Output the (x, y) coordinate of the center of the cell containing the given text.  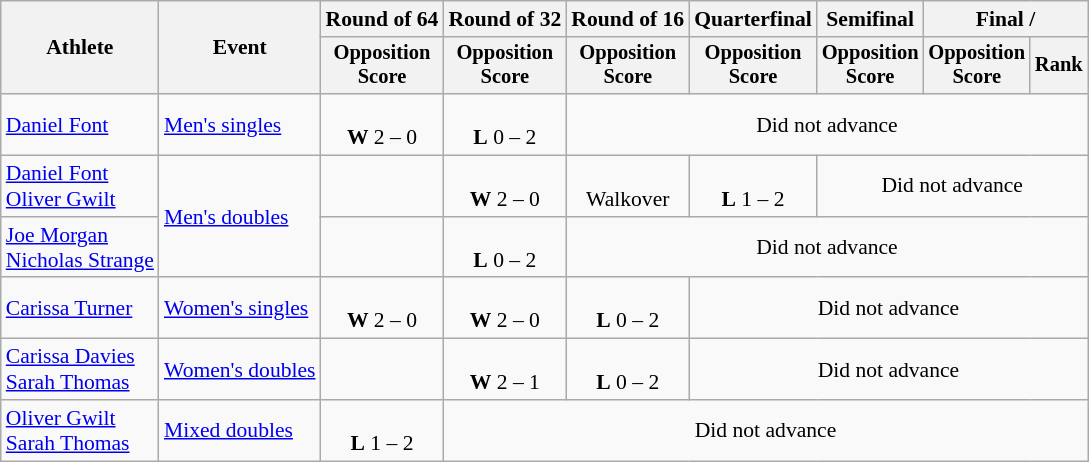
Quarterfinal (753, 19)
Men's singles (240, 124)
Round of 16 (628, 19)
Carissa DaviesSarah Thomas (80, 370)
W 2 – 1 (504, 370)
Round of 64 (382, 19)
Semifinal (870, 19)
Daniel Font (80, 124)
Event (240, 48)
Men's doubles (240, 217)
Women's singles (240, 308)
Daniel FontOliver Gwilt (80, 186)
Carissa Turner (80, 308)
Athlete (80, 48)
Walkover (628, 186)
Round of 32 (504, 19)
Final / (1005, 19)
Mixed doubles (240, 430)
Women's doubles (240, 370)
Joe MorganNicholas Strange (80, 248)
Oliver GwiltSarah Thomas (80, 430)
Rank (1059, 66)
